Return the (X, Y) coordinate for the center point of the cell that contains the specified text.  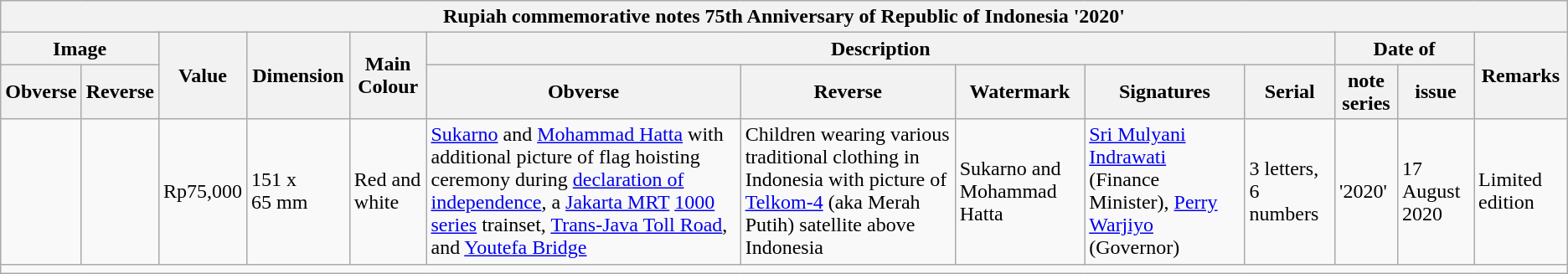
17 August 2020 (1436, 191)
3 letters, 6 numbers (1290, 191)
Description (881, 49)
note series (1367, 92)
Limited edition (1521, 191)
Rp75,000 (203, 191)
Remarks (1521, 75)
Main Colour (388, 75)
Children wearing various traditional clothing in Indonesia with picture of Telkom-4 (aka Merah Putih) satellite above Indonesia (848, 191)
Signatures (1164, 92)
Date of (1405, 49)
Sri Mulyani Indrawati (Finance Minister), Perry Warjiyo (Governor) (1164, 191)
'2020' (1367, 191)
Sukarno and Mohammad Hatta (1019, 191)
151 x 65 mm (298, 191)
Red and white (388, 191)
Watermark (1019, 92)
issue (1436, 92)
Dimension (298, 75)
Image (80, 49)
Serial (1290, 92)
Rupiah commemorative notes 75th Anniversary of Republic of Indonesia '2020' (784, 17)
Value (203, 75)
